Pinpoint the cell where the given text exists, returning its [X, Y] midpoint coordinate. 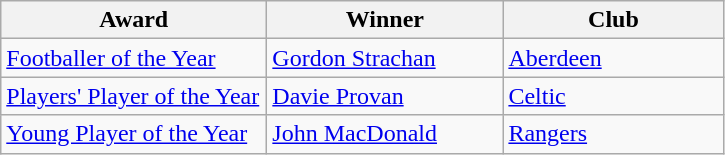
Aberdeen [614, 58]
Rangers [614, 134]
Club [614, 20]
Davie Provan [385, 96]
John MacDonald [385, 134]
Young Player of the Year [134, 134]
Award [134, 20]
Winner [385, 20]
Footballer of the Year [134, 58]
Players' Player of the Year [134, 96]
Gordon Strachan [385, 58]
Celtic [614, 96]
